Identify which cell holds the provided text, then report its (x, y) central coordinate. 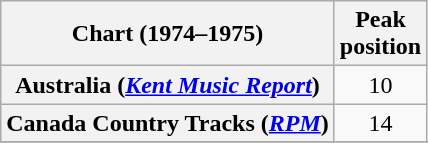
Canada Country Tracks (RPM) (168, 123)
Peakposition (380, 34)
Australia (Kent Music Report) (168, 85)
Chart (1974–1975) (168, 34)
10 (380, 85)
14 (380, 123)
